Determine the (X, Y) coordinate at the center of the cell enclosing the given text.  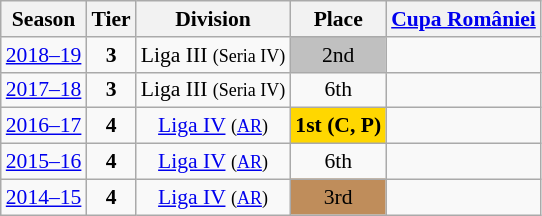
2015–16 (44, 162)
2018–19 (44, 55)
Place (338, 19)
Tier (110, 19)
Division (214, 19)
Cupa României (464, 19)
Season (44, 19)
1st (C, P) (338, 126)
3rd (338, 197)
2nd (338, 55)
2016–17 (44, 126)
2014–15 (44, 197)
2017–18 (44, 90)
